Scan for the cell matching the given text and deliver its [x, y] coordinate at center. 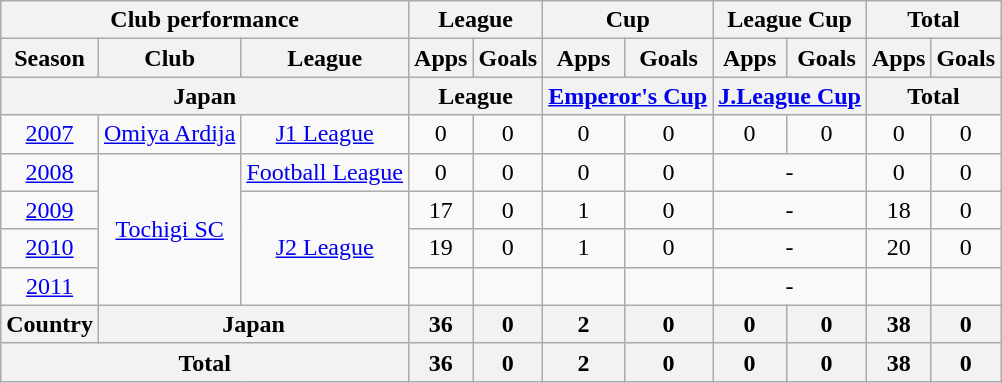
2011 [50, 286]
19 [441, 248]
Country [50, 324]
League Cup [790, 20]
Season [50, 58]
20 [898, 248]
Club performance [205, 20]
2007 [50, 134]
J1 League [325, 134]
Football League [325, 172]
2009 [50, 210]
18 [898, 210]
2010 [50, 248]
Omiya Ardija [169, 134]
2008 [50, 172]
Tochigi SC [169, 229]
Emperor's Cup [628, 96]
J2 League [325, 248]
Club [169, 58]
17 [441, 210]
J.League Cup [790, 96]
Cup [628, 20]
